Detect which cell encompasses the target text, then output its [x, y] center coordinate. 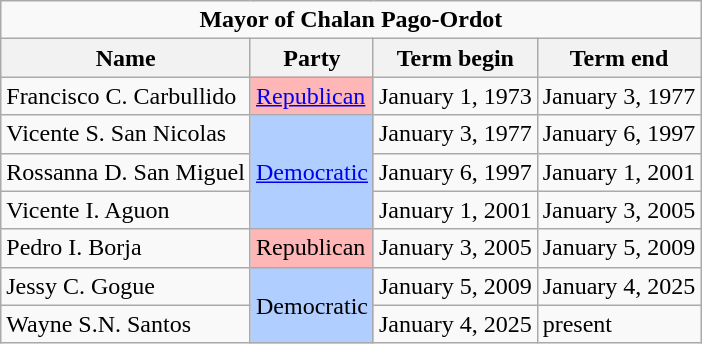
Wayne S.N. Santos [126, 324]
Term begin [455, 58]
present [619, 324]
Vicente S. San Nicolas [126, 134]
Vicente I. Aguon [126, 210]
Rossanna D. San Miguel [126, 172]
Pedro I. Borja [126, 248]
Mayor of Chalan Pago-Ordot [351, 20]
Term end [619, 58]
Party [312, 58]
Jessy C. Gogue [126, 286]
Francisco C. Carbullido [126, 96]
Name [126, 58]
January 1, 1973 [455, 96]
